Extract the [X, Y] coordinate from the center of the cell holding the provided text.  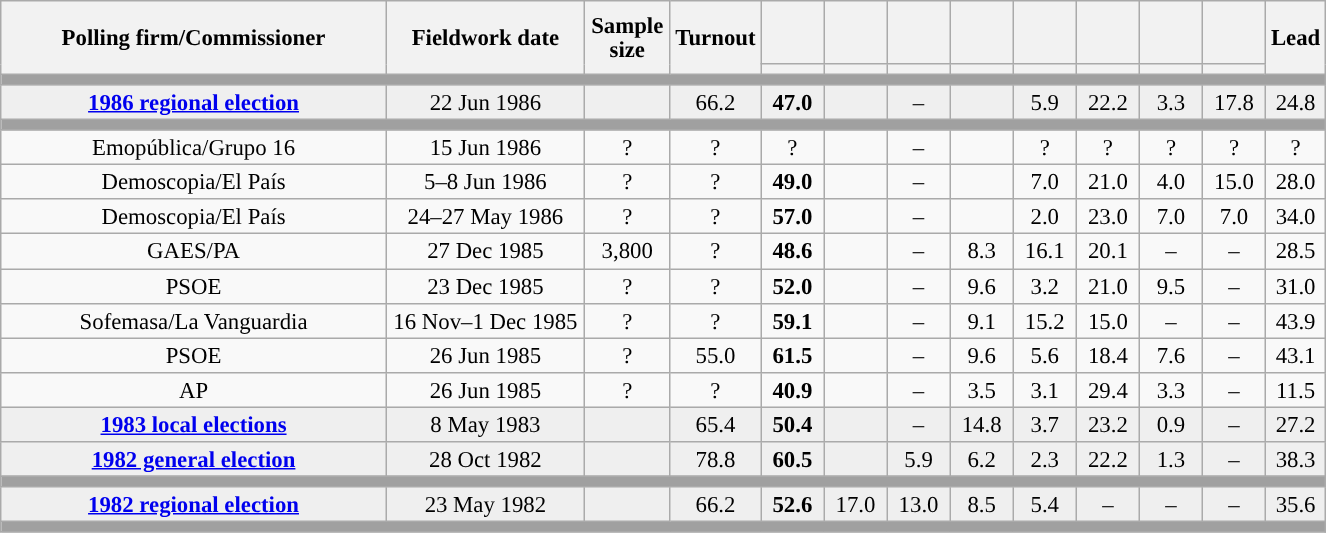
1983 local elections [194, 424]
24.8 [1296, 102]
43.9 [1296, 320]
52.6 [792, 504]
AP [194, 390]
78.8 [716, 460]
16 Nov–1 Dec 1985 [485, 320]
Emopública/Grupo 16 [194, 148]
28.5 [1296, 252]
14.8 [982, 424]
9.1 [982, 320]
27 Dec 1985 [485, 252]
13.0 [918, 504]
8.5 [982, 504]
17.8 [1234, 102]
Sample size [627, 38]
55.0 [716, 356]
57.0 [792, 218]
16.1 [1044, 252]
29.4 [1108, 390]
60.5 [792, 460]
Fieldwork date [485, 38]
31.0 [1296, 286]
38.3 [1296, 460]
9.5 [1170, 286]
49.0 [792, 182]
1.3 [1170, 460]
5.6 [1044, 356]
15.2 [1044, 320]
48.6 [792, 252]
1986 regional election [194, 102]
17.0 [856, 504]
1982 general election [194, 460]
40.9 [792, 390]
28 Oct 1982 [485, 460]
28.0 [1296, 182]
23 May 1982 [485, 504]
GAES/PA [194, 252]
18.4 [1108, 356]
50.4 [792, 424]
61.5 [792, 356]
35.6 [1296, 504]
34.0 [1296, 218]
4.0 [1170, 182]
20.1 [1108, 252]
0.9 [1170, 424]
Lead [1296, 38]
5.4 [1044, 504]
65.4 [716, 424]
3.2 [1044, 286]
6.2 [982, 460]
2.3 [1044, 460]
47.0 [792, 102]
7.6 [1170, 356]
11.5 [1296, 390]
1982 regional election [194, 504]
3.7 [1044, 424]
8 May 1983 [485, 424]
2.0 [1044, 218]
15 Jun 1986 [485, 148]
23 Dec 1985 [485, 286]
3.5 [982, 390]
Turnout [716, 38]
22 Jun 1986 [485, 102]
Sofemasa/La Vanguardia [194, 320]
8.3 [982, 252]
Polling firm/Commissioner [194, 38]
23.2 [1108, 424]
43.1 [1296, 356]
3.1 [1044, 390]
27.2 [1296, 424]
52.0 [792, 286]
5–8 Jun 1986 [485, 182]
59.1 [792, 320]
23.0 [1108, 218]
3,800 [627, 252]
24–27 May 1986 [485, 218]
